Pinpoint the cell where the given text exists, returning its (X, Y) midpoint coordinate. 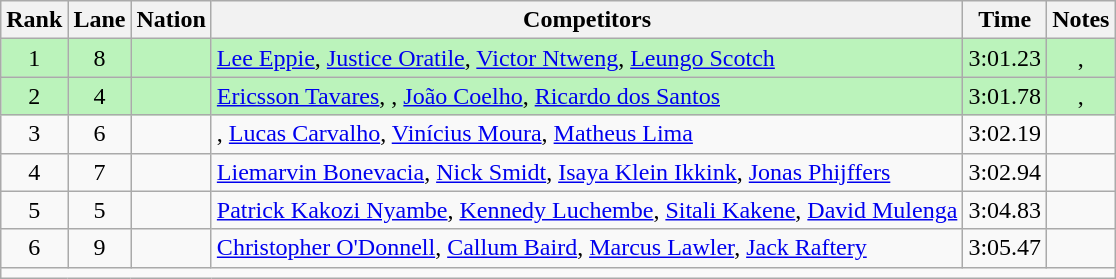
Time (1005, 20)
9 (100, 248)
, Lucas Carvalho, Vinícius Moura, Matheus Lima (587, 134)
Lane (100, 20)
3:04.83 (1005, 210)
Nation (171, 20)
7 (100, 172)
3:02.94 (1005, 172)
Ericsson Tavares, , João Coelho, Ricardo dos Santos (587, 96)
Rank (34, 20)
Lee Eppie, Justice Oratile, Victor Ntweng, Leungo Scotch (587, 58)
3:05.47 (1005, 248)
3:01.23 (1005, 58)
8 (100, 58)
Patrick Kakozi Nyambe, Kennedy Luchembe, Sitali Kakene, David Mulenga (587, 210)
3:02.19 (1005, 134)
Christopher O'Donnell, Callum Baird, Marcus Lawler, Jack Raftery (587, 248)
1 (34, 58)
2 (34, 96)
Notes (1081, 20)
3 (34, 134)
Liemarvin Bonevacia, Nick Smidt, Isaya Klein Ikkink, Jonas Phijffers (587, 172)
3:01.78 (1005, 96)
Competitors (587, 20)
